Search for the cell housing the specified text and yield its (X, Y) center coordinate. 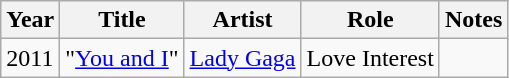
Artist (242, 20)
Notes (473, 20)
Year (30, 20)
Lady Gaga (242, 58)
Title (122, 20)
2011 (30, 58)
"You and I" (122, 58)
Role (370, 20)
Love Interest (370, 58)
